Detect which cell encompasses the target text, then output its [x, y] center coordinate. 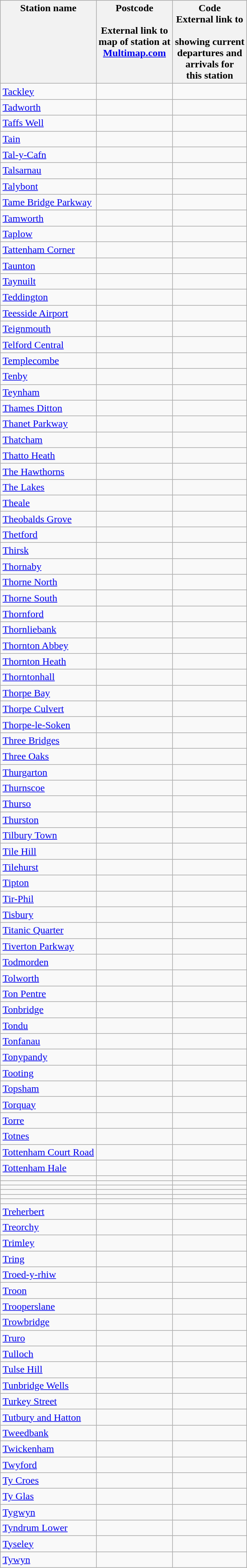
Tain [48, 139]
Tir-Phil [48, 899]
Thorpe Culvert [48, 709]
Tolworth [48, 978]
Thatto Heath [48, 455]
Tal-y-Cafn [48, 155]
Ty Croes [48, 1481]
Tyndrum Lower [48, 1528]
Topsham [48, 1089]
Tulse Hill [48, 1370]
Thurston [48, 820]
Tottenham Court Road [48, 1152]
The Lakes [48, 487]
Ty Glas [48, 1496]
The Hawthorns [48, 471]
Thornliebank [48, 630]
Tamworth [48, 218]
Taplow [48, 234]
Three Bridges [48, 740]
Tame Bridge Parkway [48, 202]
Trimley [48, 1243]
Trooperslane [48, 1306]
Torquay [48, 1105]
Tooting [48, 1073]
Tondu [48, 1025]
CodeExternal link to showing currentdepartures andarrivals forthis station [210, 42]
Totnes [48, 1136]
Tywyn [48, 1560]
Twyford [48, 1464]
Teignmouth [48, 329]
Tutbury and Hatton [48, 1417]
Turkey Street [48, 1401]
Talsarnau [48, 171]
Thames Ditton [48, 408]
Tunbridge Wells [48, 1385]
Teesside Airport [48, 313]
Thurgarton [48, 772]
Tilbury Town [48, 836]
Thirsk [48, 551]
Thorntonhall [48, 677]
Treherbert [48, 1212]
Telford Central [48, 345]
Thornford [48, 614]
Thorpe Bay [48, 693]
Teynham [48, 392]
Tackley [48, 92]
Thorne South [48, 598]
Tisbury [48, 915]
Taynuilt [48, 282]
Thornaby [48, 566]
Tulloch [48, 1354]
Tweedbank [48, 1433]
Treorchy [48, 1227]
Tipton [48, 883]
Thornton Abbey [48, 646]
Todmorden [48, 962]
Titanic Quarter [48, 930]
Tring [48, 1259]
Truro [48, 1338]
Ton Pentre [48, 994]
Theale [48, 503]
Troon [48, 1291]
Tenby [48, 376]
Station name [48, 42]
Thatcham [48, 440]
Taffs Well [48, 123]
Templecombe [48, 361]
Tygwyn [48, 1512]
Tonfanau [48, 1041]
Thurso [48, 804]
Tonbridge [48, 1009]
Taunton [48, 266]
Twickenham [48, 1449]
Troed-y-rhiw [48, 1275]
Thornton Heath [48, 661]
Tadworth [48, 107]
Thorpe-le-Soken [48, 725]
Tonypandy [48, 1057]
Thetford [48, 535]
Thurnscoe [48, 788]
Tattenham Corner [48, 250]
Trowbridge [48, 1322]
Tiverton Parkway [48, 946]
Talybont [48, 186]
Three Oaks [48, 756]
Theobalds Grove [48, 519]
Postcode External link to map of station at Multimap.com [134, 42]
Thorne North [48, 582]
Teddington [48, 297]
Tyseley [48, 1544]
Torre [48, 1120]
Tilehurst [48, 867]
Tile Hill [48, 851]
Thanet Parkway [48, 424]
Tottenham Hale [48, 1168]
